Return the (x, y) coordinate for the center point of the cell that contains the specified text.  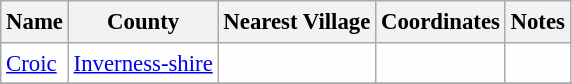
Notes (538, 22)
Inverness-shire (143, 62)
Name (35, 22)
Coordinates (441, 22)
County (143, 22)
Croic (35, 62)
Nearest Village (297, 22)
